Output the (x, y) coordinate of the center of the cell containing the given text.  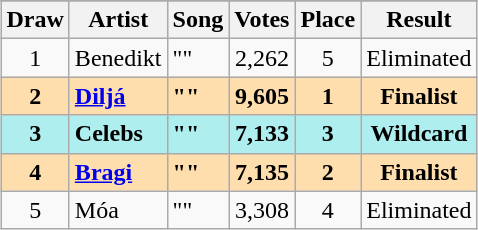
Bragi (118, 172)
Celebs (118, 134)
Móa (118, 210)
2,262 (262, 58)
Song (198, 20)
9,605 (262, 96)
Wildcard (419, 134)
Benedikt (118, 58)
Votes (262, 20)
Diljá (118, 96)
7,133 (262, 134)
3,308 (262, 210)
7,135 (262, 172)
Draw (35, 20)
Artist (118, 20)
Result (419, 20)
Place (328, 20)
